Determine the [x, y] coordinate at the center of the cell enclosing the given text.  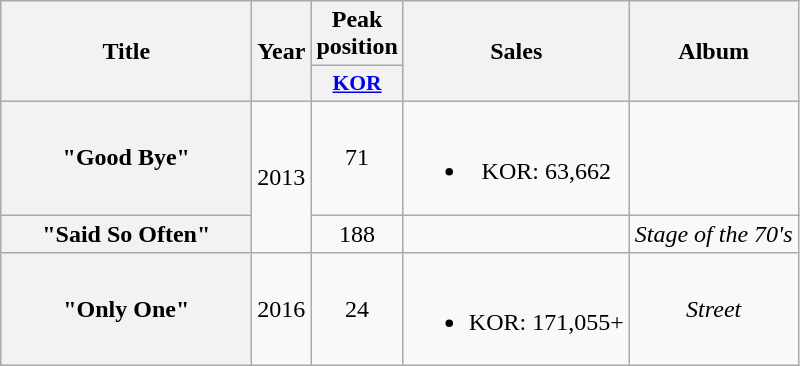
Peak position [357, 34]
71 [357, 158]
188 [357, 233]
2016 [282, 310]
Sales [516, 52]
KOR: 171,055+ [516, 310]
"Good Bye" [126, 158]
KOR [357, 84]
24 [357, 310]
Title [126, 52]
Street [714, 310]
KOR: 63,662 [516, 158]
Year [282, 52]
Album [714, 52]
Stage of the 70's [714, 233]
"Only One" [126, 310]
2013 [282, 176]
"Said So Often" [126, 233]
